Return (X, Y) of the center of cell containing provided text 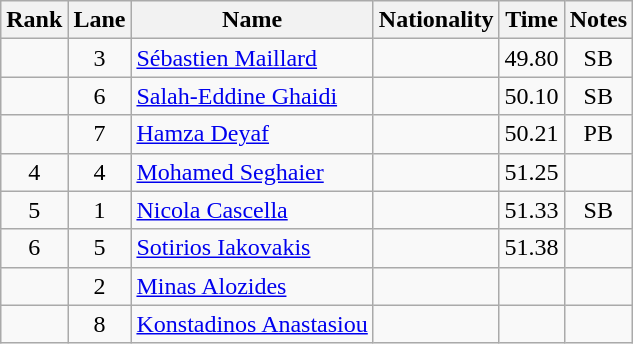
7 (100, 134)
Name (252, 20)
Sotirios Iakovakis (252, 248)
3 (100, 58)
50.10 (532, 96)
Notes (598, 20)
Rank (34, 20)
49.80 (532, 58)
51.25 (532, 172)
Hamza Deyaf (252, 134)
Minas Alozides (252, 286)
51.33 (532, 210)
PB (598, 134)
8 (100, 324)
Lane (100, 20)
1 (100, 210)
Nicola Cascella (252, 210)
51.38 (532, 248)
Konstadinos Anastasiou (252, 324)
Sébastien Maillard (252, 58)
2 (100, 286)
Mohamed Seghaier (252, 172)
Nationality (436, 20)
Time (532, 20)
Salah-Eddine Ghaidi (252, 96)
50.21 (532, 134)
